Capture the cell that displays the provided text and extract its [x, y] central coordinate. 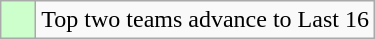
Top two teams advance to Last 16 [206, 20]
